Pinpoint the cell where the given text exists, returning its (X, Y) midpoint coordinate. 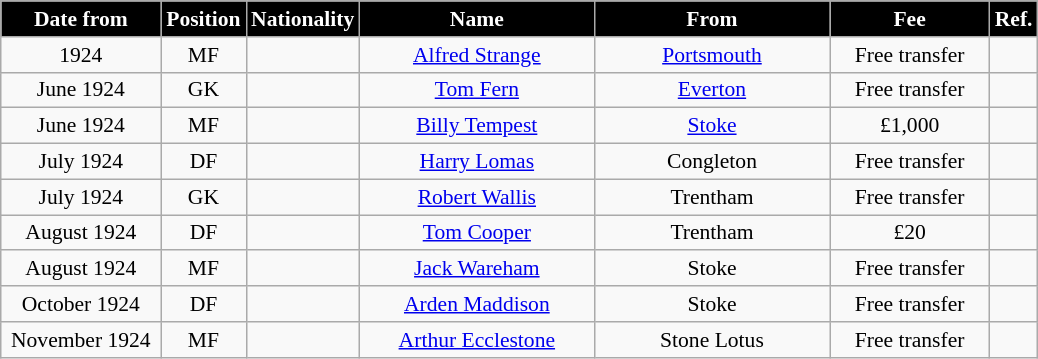
October 1924 (81, 304)
Portsmouth (712, 55)
Position (204, 19)
Fee (910, 19)
Billy Tempest (476, 126)
Tom Fern (476, 90)
Ref. (1014, 19)
Alfred Strange (476, 55)
November 1924 (81, 340)
1924 (81, 55)
Stone Lotus (712, 340)
Arden Maddison (476, 304)
£20 (910, 233)
Robert Wallis (476, 197)
Nationality (302, 19)
Arthur Ecclestone (476, 340)
Date from (81, 19)
Congleton (712, 162)
From (712, 19)
Tom Cooper (476, 233)
£1,000 (910, 126)
Everton (712, 90)
Jack Wareham (476, 269)
Name (476, 19)
Harry Lomas (476, 162)
